Capture the cell that displays the provided text and extract its (x, y) central coordinate. 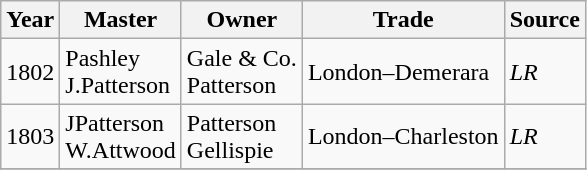
PashleyJ.Patterson (121, 72)
PattersonGellispie (242, 136)
JPattersonW.Attwood (121, 136)
1802 (30, 72)
1803 (30, 136)
Gale & Co.Patterson (242, 72)
Source (544, 20)
Master (121, 20)
Trade (403, 20)
Owner (242, 20)
London–Charleston (403, 136)
Year (30, 20)
London–Demerara (403, 72)
